Detect which cell encompasses the target text, then output its (x, y) center coordinate. 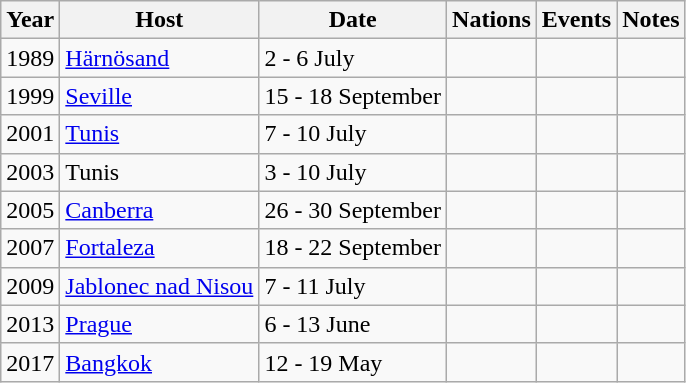
7 - 11 July (353, 286)
Jablonec nad Nisou (160, 286)
2013 (30, 324)
2001 (30, 134)
2003 (30, 172)
6 - 13 June (353, 324)
3 - 10 July (353, 172)
2 - 6 July (353, 58)
Bangkok (160, 362)
7 - 10 July (353, 134)
15 - 18 September (353, 96)
12 - 19 May (353, 362)
Härnösand (160, 58)
1999 (30, 96)
18 - 22 September (353, 248)
Prague (160, 324)
Nations (492, 20)
2009 (30, 286)
2005 (30, 210)
Notes (651, 20)
26 - 30 September (353, 210)
Year (30, 20)
1989 (30, 58)
Fortaleza (160, 248)
Date (353, 20)
Host (160, 20)
Canberra (160, 210)
2007 (30, 248)
Seville (160, 96)
2017 (30, 362)
Events (576, 20)
